Detect which cell encompasses the target text, then output its (X, Y) center coordinate. 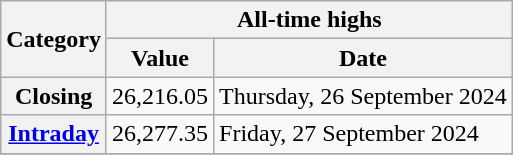
Value (160, 58)
All-time highs (309, 20)
Thursday, 26 September 2024 (364, 96)
Intraday (54, 134)
Friday, 27 September 2024 (364, 134)
Category (54, 39)
Date (364, 58)
26,216.05 (160, 96)
Closing (54, 96)
26,277.35 (160, 134)
